Detect which cell encompasses the target text, then output its (X, Y) center coordinate. 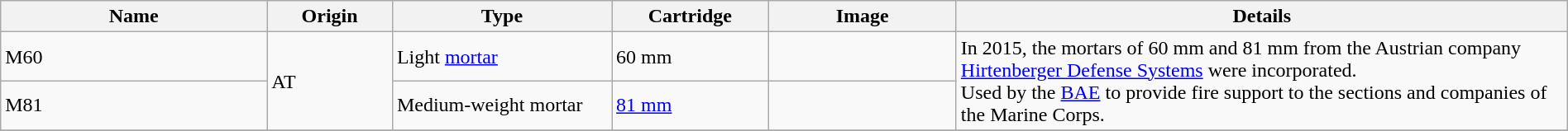
Cartridge (690, 16)
AT (330, 81)
M81 (134, 105)
Medium-weight mortar (501, 105)
Name (134, 16)
Image (862, 16)
Origin (330, 16)
Type (501, 16)
Details (1262, 16)
60 mm (690, 57)
Light mortar (501, 57)
81 mm (690, 105)
M60 (134, 57)
